Locate the cell with the specified text and output its (x, y) center coordinate. 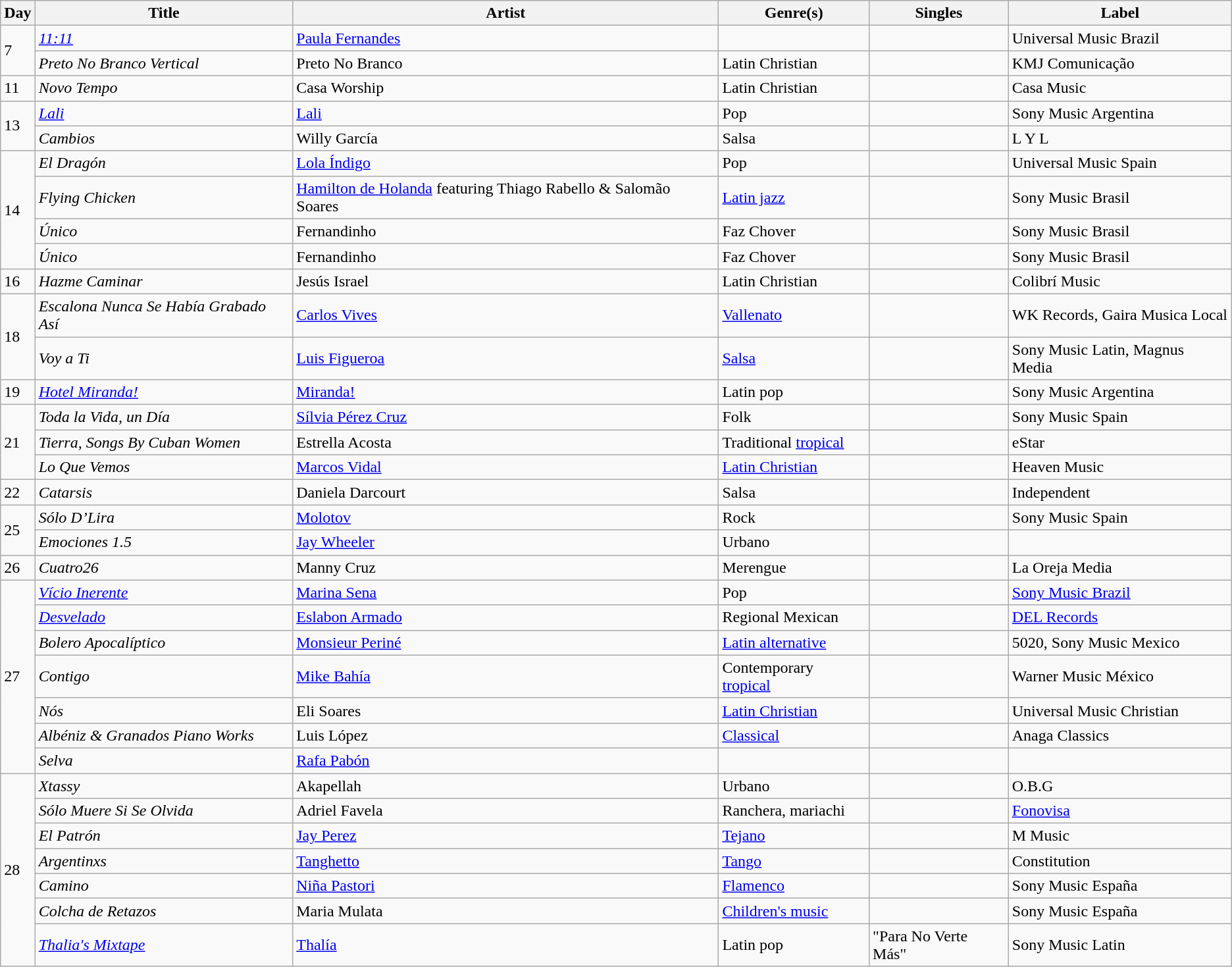
Folk (794, 417)
Emociones 1.5 (164, 542)
Selva (164, 760)
Manny Cruz (505, 567)
Jesús Israel (505, 281)
Camino (164, 886)
Nós (164, 710)
21 (18, 442)
Contigo (164, 677)
L Y L (1120, 138)
El Dragón (164, 163)
KMJ Comunicação (1120, 63)
Fonovisa (1120, 811)
14 (18, 209)
Colibrí Music (1120, 281)
WK Records, Gaira Musica Local (1120, 315)
Latin jazz (794, 197)
Willy García (505, 138)
Toda la Vida, un Día (164, 417)
Rafa Pabón (505, 760)
22 (18, 492)
Sílvia Pérez Cruz (505, 417)
Sony Music Latin, Magnus Media (1120, 358)
Hotel Miranda! (164, 392)
La Oreja Media (1120, 567)
26 (18, 567)
Argentinxs (164, 861)
Paula Fernandes (505, 38)
Akapellah (505, 785)
DEL Records (1120, 617)
Desvelado (164, 617)
Vallenato (794, 315)
Maria Mulata (505, 911)
27 (18, 677)
Monsieur Periné (505, 642)
Regional Mexican (794, 617)
13 (18, 126)
Casa Worship (505, 88)
"Para No Verte Más" (939, 945)
Estrella Acosta (505, 442)
Sólo Muere Si Se Olvida (164, 811)
Marina Sena (505, 592)
Luis Figueroa (505, 358)
19 (18, 392)
Escalona Nunca Se Había Grabado Así (164, 315)
Artist (505, 13)
Marcos Vidal (505, 467)
Bolero Apocalíptico (164, 642)
Heaven Music (1120, 467)
Flamenco (794, 886)
Universal Music Christian (1120, 710)
M Music (1120, 836)
O.B.G (1120, 785)
Adriel Favela (505, 811)
11:11 (164, 38)
Hamilton de Holanda featuring Thiago Rabello & Salomão Soares (505, 197)
Xtassy (164, 785)
Luis López (505, 735)
Children's music (794, 911)
Contemporary tropical (794, 677)
Tejano (794, 836)
Tanghetto (505, 861)
7 (18, 51)
18 (18, 336)
Miranda! (505, 392)
Warner Music México (1120, 677)
Cambios (164, 138)
Genre(s) (794, 13)
Lo Que Vemos (164, 467)
Latin alternative (794, 642)
Sony Music Latin (1120, 945)
Anaga Classics (1120, 735)
Jay Wheeler (505, 542)
Ranchera, mariachi (794, 811)
Tierra, Songs By Cuban Women (164, 442)
Casa Music (1120, 88)
Merengue (794, 567)
Thalía (505, 945)
Classical (794, 735)
Mike Bahía (505, 677)
Eli Soares (505, 710)
Title (164, 13)
Voy a Ti (164, 358)
Colcha de Retazos (164, 911)
Sony Music Brazil (1120, 592)
Daniela Darcourt (505, 492)
16 (18, 281)
Cuatro26 (164, 567)
Molotov (505, 517)
Sólo D’Lira (164, 517)
Universal Music Spain (1120, 163)
El Patrón (164, 836)
Tango (794, 861)
Singles (939, 13)
11 (18, 88)
Thalia's Mixtape (164, 945)
Albéniz & Granados Piano Works (164, 735)
Universal Music Brazil (1120, 38)
5020, Sony Music Mexico (1120, 642)
Jay Perez (505, 836)
Traditional tropical (794, 442)
Day (18, 13)
Niña Pastori (505, 886)
Vício Inerente (164, 592)
Label (1120, 13)
Lola Índigo (505, 163)
Constitution (1120, 861)
Preto No Branco (505, 63)
28 (18, 869)
Rock (794, 517)
Hazme Caminar (164, 281)
Preto No Branco Vertical (164, 63)
Carlos Vives (505, 315)
Novo Tempo (164, 88)
Flying Chicken (164, 197)
25 (18, 530)
eStar (1120, 442)
Catarsis (164, 492)
Eslabon Armado (505, 617)
Independent (1120, 492)
